For the text-containing cell, return its midpoint in [X, Y] coordinate format. 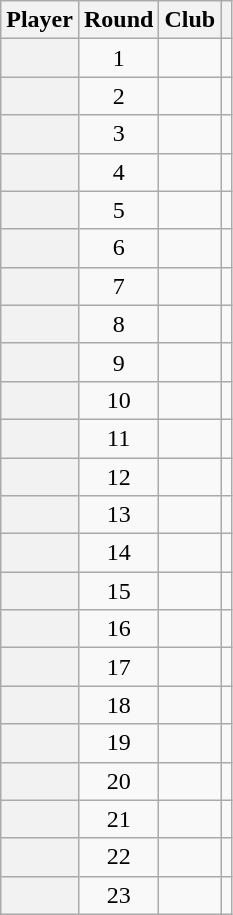
22 [118, 857]
21 [118, 819]
17 [118, 667]
3 [118, 134]
15 [118, 591]
7 [118, 286]
19 [118, 743]
12 [118, 477]
6 [118, 248]
4 [118, 172]
11 [118, 438]
16 [118, 629]
1 [118, 58]
23 [118, 895]
13 [118, 515]
8 [118, 324]
Club [190, 20]
Round [118, 20]
18 [118, 705]
10 [118, 400]
14 [118, 553]
5 [118, 210]
2 [118, 96]
9 [118, 362]
Player [40, 20]
20 [118, 781]
